For the text-containing cell, return its midpoint in [x, y] coordinate format. 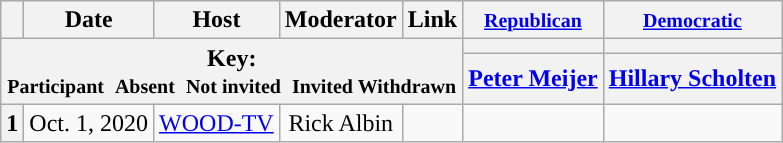
Moderator [340, 20]
Date [89, 20]
WOOD-TV [217, 123]
Rick Albin [340, 123]
Host [217, 20]
Hillary Scholten [692, 78]
Oct. 1, 2020 [89, 123]
Link [432, 20]
Peter Meijer [534, 78]
Key: Participant Absent Not invited Invited Withdrawn [232, 72]
Republican [534, 20]
1 [12, 123]
Democratic [692, 20]
